For the text-containing cell, return its midpoint in (x, y) coordinate format. 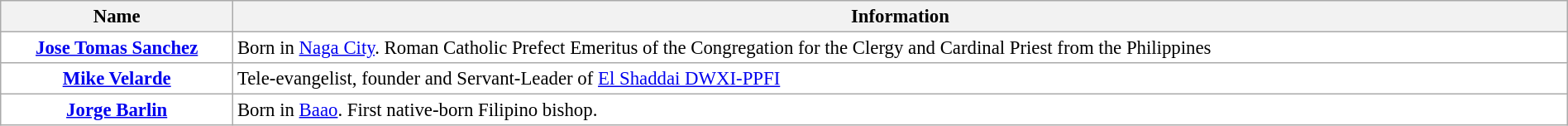
Information (901, 17)
Born in Naga City. Roman Catholic Prefect Emeritus of the Congregation for the Clergy and Cardinal Priest from the Philippines (901, 48)
Born in Baao. First native-born Filipino bishop. (901, 110)
Jose Tomas Sanchez (117, 48)
Jorge Barlin (117, 110)
Name (117, 17)
Mike Velarde (117, 79)
Tele-evangelist, founder and Servant-Leader of El Shaddai DWXI-PPFI (901, 79)
